Locate the cell with the specified text and output its [X, Y] center coordinate. 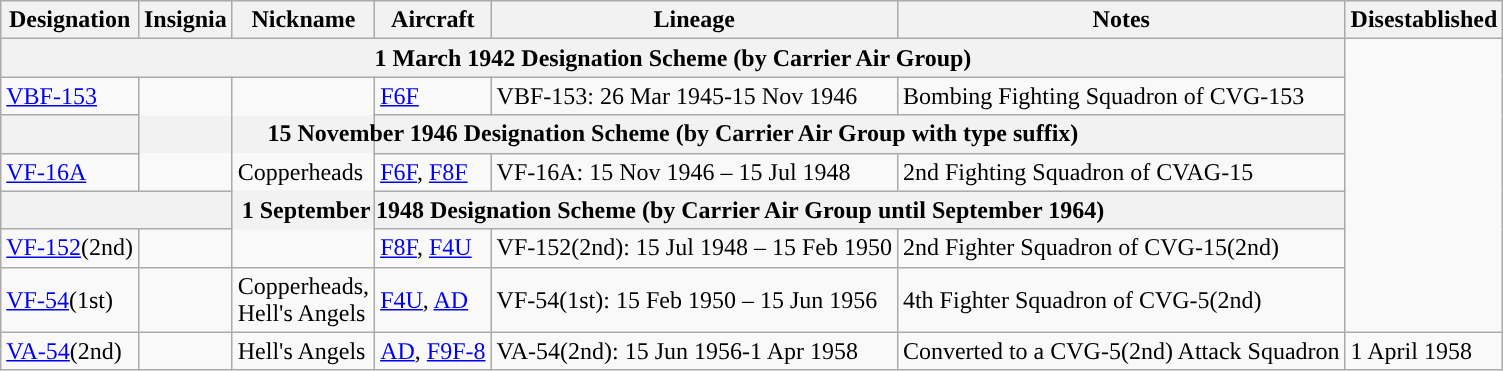
F4U, AD [433, 300]
Copperheads,Hell's Angels [303, 300]
Aircraft [433, 20]
Copperheads [303, 172]
VF-152(2nd): 15 Jul 1948 – 15 Feb 1950 [694, 248]
1 April 1958 [1424, 351]
Designation [70, 20]
1 September 1948 Designation Scheme (by Carrier Air Group until September 1964) [673, 210]
VF-16A [70, 172]
VBF-153 [70, 96]
Insignia [185, 20]
VF-16A: 15 Nov 1946 – 15 Jul 1948 [694, 172]
VF-152(2nd) [70, 248]
Bombing Fighting Squadron of CVG-153 [1121, 96]
2nd Fighting Squadron of CVAG-15 [1121, 172]
Nickname [303, 20]
VBF-153: 26 Mar 1945-15 Nov 1946 [694, 96]
VA-54(2nd): 15 Jun 1956-1 Apr 1958 [694, 351]
F6F [433, 96]
Disestablished [1424, 20]
2nd Fighter Squadron of CVG-15(2nd) [1121, 248]
Hell's Angels [303, 351]
F8F, F4U [433, 248]
4th Fighter Squadron of CVG-5(2nd) [1121, 300]
F6F, F8F [433, 172]
Converted to a CVG-5(2nd) Attack Squadron [1121, 351]
AD, F9F-8 [433, 351]
VA-54(2nd) [70, 351]
VF-54(1st): 15 Feb 1950 – 15 Jun 1956 [694, 300]
VF-54(1st) [70, 300]
1 March 1942 Designation Scheme (by Carrier Air Group) [673, 58]
Lineage [694, 20]
Notes [1121, 20]
15 November 1946 Designation Scheme (by Carrier Air Group with type suffix) [673, 134]
